Determine the (x, y) coordinate at the center of the cell enclosing the given text.  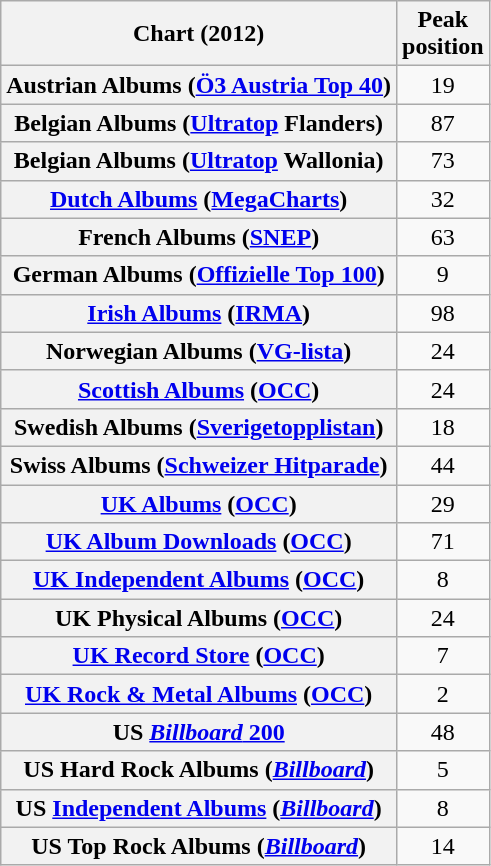
Swedish Albums (Sverigetopplistan) (199, 427)
UK Album Downloads (OCC) (199, 542)
UK Physical Albums (OCC) (199, 618)
UK Rock & Metal Albums (OCC) (199, 694)
98 (443, 313)
Belgian Albums (Ultratop Wallonia) (199, 161)
71 (443, 542)
73 (443, 161)
9 (443, 275)
63 (443, 237)
44 (443, 465)
2 (443, 694)
US Billboard 200 (199, 732)
Irish Albums (IRMA) (199, 313)
Swiss Albums (Schweizer Hitparade) (199, 465)
US Independent Albums (Billboard) (199, 808)
Belgian Albums (Ultratop Flanders) (199, 123)
14 (443, 846)
French Albums (SNEP) (199, 237)
Dutch Albums (MegaCharts) (199, 199)
UK Record Store (OCC) (199, 656)
32 (443, 199)
UK Independent Albums (OCC) (199, 580)
Austrian Albums (Ö3 Austria Top 40) (199, 85)
German Albums (Offizielle Top 100) (199, 275)
7 (443, 656)
19 (443, 85)
87 (443, 123)
Scottish Albums (OCC) (199, 389)
US Top Rock Albums (Billboard) (199, 846)
48 (443, 732)
18 (443, 427)
29 (443, 503)
Norwegian Albums (VG-lista) (199, 351)
US Hard Rock Albums (Billboard) (199, 770)
5 (443, 770)
Peakposition (443, 34)
UK Albums (OCC) (199, 503)
Chart (2012) (199, 34)
